Return the [x, y] coordinate for the center point of the cell that contains the specified text.  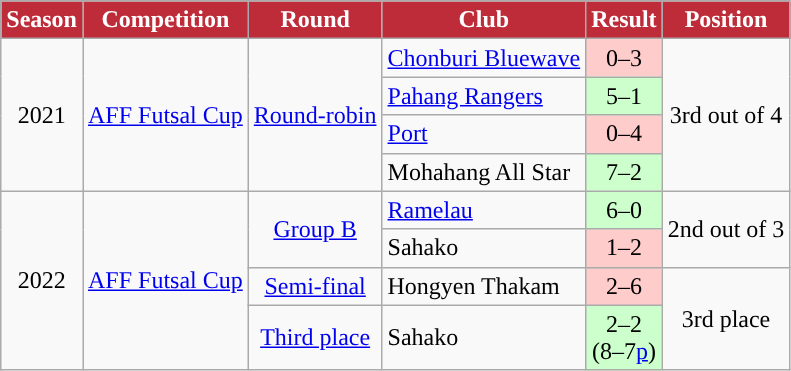
7–2 [624, 172]
Semi-final [315, 286]
Round [315, 20]
Port [484, 134]
2022 [42, 280]
Hongyen Thakam [484, 286]
0–3 [624, 58]
Pahang Rangers [484, 96]
Third place [315, 338]
2nd out of 3 [726, 229]
Group B [315, 229]
0–4 [624, 134]
2021 [42, 115]
Result [624, 20]
Mohahang All Star [484, 172]
Competition [165, 20]
Round-robin [315, 115]
Club [484, 20]
2–2 (8–7p) [624, 338]
Ramelau [484, 210]
1–2 [624, 248]
Chonburi Bluewave [484, 58]
Position [726, 20]
Season [42, 20]
5–1 [624, 96]
6–0 [624, 210]
2–6 [624, 286]
3rd place [726, 318]
3rd out of 4 [726, 115]
